For the text-containing cell, return its midpoint in [x, y] coordinate format. 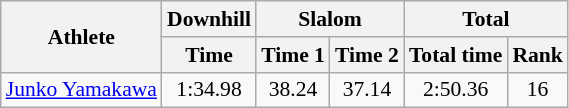
1:34.98 [209, 90]
38.24 [293, 90]
Time 1 [293, 55]
37.14 [367, 90]
Total time [456, 55]
Athlete [82, 36]
Downhill [209, 19]
Total [486, 19]
Junko Yamakawa [82, 90]
Time 2 [367, 55]
Slalom [330, 19]
16 [538, 90]
Time [209, 55]
Rank [538, 55]
2:50.36 [456, 90]
